Locate the cell with the specified text and output its [X, Y] center coordinate. 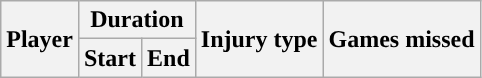
Player [40, 39]
End [168, 58]
Injury type [259, 39]
Games missed [402, 39]
Duration [136, 20]
Start [110, 58]
